Search for the cell housing the specified text and yield its (x, y) center coordinate. 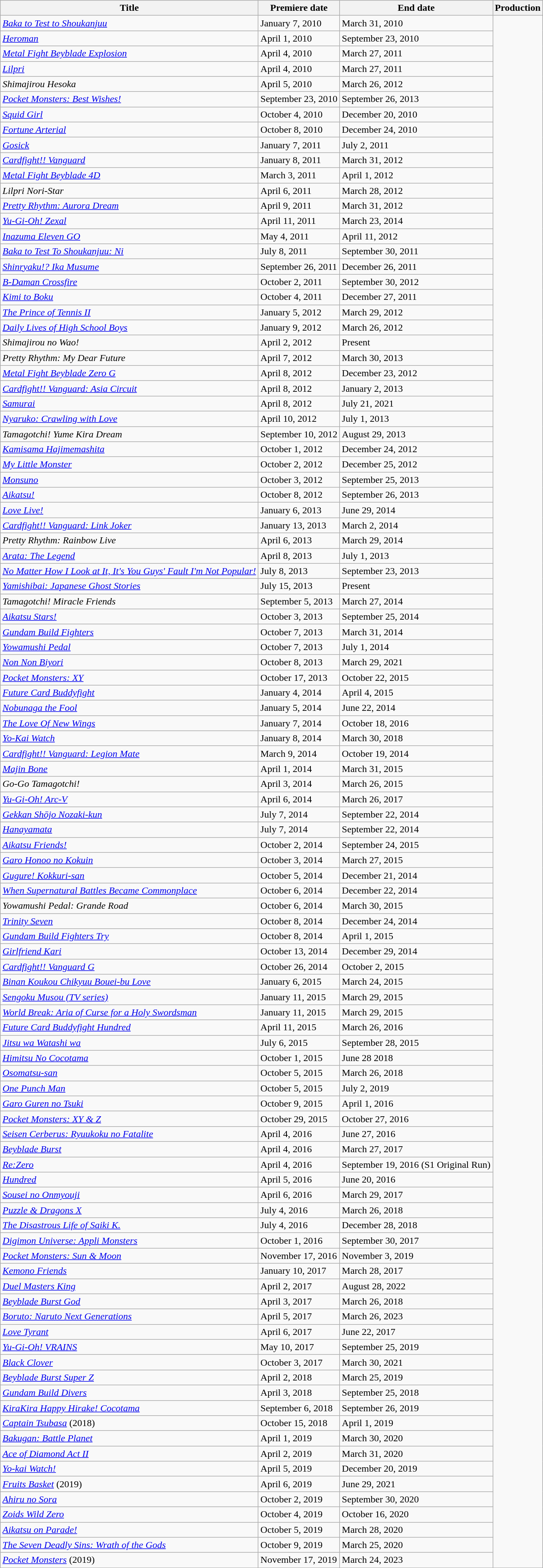
September 19, 2016 (S1 Original Run) (416, 1165)
October 2, 2019 (299, 1499)
Hanayamata (129, 830)
March 3, 2011 (299, 175)
December 23, 2012 (416, 373)
Kemono Friends (129, 1271)
Trinity Seven (129, 921)
April 2, 2017 (299, 1286)
Non Non Biyori (129, 662)
October 19, 2014 (416, 754)
World Break: Aria of Curse for a Holy Swordsman (129, 1012)
October 2, 2012 (299, 465)
March 27, 2015 (416, 860)
September 30, 2011 (416, 251)
October 4, 2019 (299, 1514)
March 29, 2014 (416, 541)
Garo Honoo no Kokuin (129, 860)
Zoids Wild Zero (129, 1514)
August 28, 2022 (416, 1286)
October 2, 2011 (299, 282)
Yamishibai: Japanese Ghost Stories (129, 586)
Himitsu No Cocotama (129, 1058)
March 9, 2014 (299, 754)
October 8, 2010 (299, 130)
June 28 2018 (416, 1058)
The Seven Deadly Sins: Wrath of the Gods (129, 1545)
October 22, 2015 (416, 678)
Tamagotchi! Yume Kira Dream (129, 434)
The Disastrous Life of Saiki K. (129, 1225)
July 8, 2013 (299, 571)
October 4, 2010 (299, 114)
September 26, 2011 (299, 267)
Arata: The Legend (129, 556)
My Little Monster (129, 465)
Pretty Rhythm: My Dear Future (129, 358)
July 6, 2015 (299, 1043)
B-Daman Crossfire (129, 282)
March 30, 2018 (416, 738)
March 26, 2017 (416, 799)
October 1, 2016 (299, 1241)
March 27, 2017 (416, 1149)
January 7, 2011 (299, 145)
Future Card Buddyfight (129, 693)
Baka to Test To Shoukanjuu: Ni (129, 251)
January 7, 2010 (299, 23)
Inazuma Eleven GO (129, 236)
September 25, 2018 (416, 1392)
Shinryaku!? Ika Musume (129, 267)
April 11, 2011 (299, 221)
September 10, 2012 (299, 434)
June 29, 2021 (416, 1484)
September 25, 2014 (416, 616)
Re:Zero (129, 1165)
Beyblade Burst Super Z (129, 1377)
Lilpri (129, 69)
April 2, 2018 (299, 1377)
Pocket Monsters: XY (129, 678)
December 20, 2010 (416, 114)
Cardfight!! Vanguard: Legion Mate (129, 754)
Gugure! Kokkuri-san (129, 875)
April 1, 2014 (299, 769)
Duel Masters King (129, 1286)
April 11, 2015 (299, 1027)
January 13, 2013 (299, 525)
March 31, 2015 (416, 769)
Production (518, 8)
Yo-Kai Watch (129, 738)
December 27, 2011 (416, 297)
March 27, 2014 (416, 601)
March 31, 2020 (416, 1454)
October 4, 2011 (299, 297)
Pretty Rhythm: Rainbow Live (129, 541)
October 9, 2019 (299, 1545)
December 21, 2014 (416, 875)
Love Live! (129, 510)
January 2, 2013 (416, 388)
March 30, 2020 (416, 1438)
September 28, 2015 (416, 1043)
April 6, 2014 (299, 799)
March 28, 2017 (416, 1271)
Beyblade Burst God (129, 1301)
December 24, 2012 (416, 449)
March 30, 2013 (416, 358)
January 10, 2017 (299, 1271)
December 24, 2014 (416, 921)
April 6, 2013 (299, 541)
Metal Fight Beyblade Explosion (129, 54)
Samurai (129, 403)
October 3, 2013 (299, 616)
December 20, 2019 (416, 1469)
Seisen Cerberus: Ryuukoku no Fatalite (129, 1134)
Cardfight!! Vanguard G (129, 967)
Fruits Basket (2019) (129, 1484)
March 30, 2015 (416, 906)
April 5, 2016 (299, 1180)
Nyaruko: Crawling with Love (129, 419)
Aikatsu on Parade! (129, 1530)
Squid Girl (129, 114)
March 29, 2021 (416, 662)
Nobunaga the Fool (129, 708)
April 5, 2010 (299, 84)
Puzzle & Dragons X (129, 1210)
Aikatsu Stars! (129, 616)
July 15, 2013 (299, 586)
October 3, 2012 (299, 480)
June 20, 2016 (416, 1180)
June 27, 2016 (416, 1134)
Bakugan: Battle Planet (129, 1438)
Cardfight!! Vanguard: Link Joker (129, 525)
March 28, 2020 (416, 1530)
Yowamushi Pedal (129, 647)
Hundred (129, 1180)
Shimajirou no Wao! (129, 343)
March 26, 2016 (416, 1027)
July 1, 2014 (416, 647)
September 26, 2019 (416, 1408)
March 2, 2014 (416, 525)
November 17, 2016 (299, 1256)
September 6, 2018 (299, 1408)
Kimi to Boku (129, 297)
No Matter How I Look at It, It's You Guys' Fault I'm Not Popular! (129, 571)
Yowamushi Pedal: Grande Road (129, 906)
Garo Guren no Tsuki (129, 1103)
March 25, 2019 (416, 1377)
June 22, 2014 (416, 708)
December 25, 2012 (416, 465)
July 2, 2011 (416, 145)
Boruto: Naruto Next Generations (129, 1317)
August 29, 2013 (416, 434)
Girlfriend Kari (129, 952)
October 2, 2014 (299, 845)
Gosick (129, 145)
October 5, 2014 (299, 875)
Pocket Monsters: Best Wishes! (129, 99)
April 1, 2015 (416, 936)
March 24, 2023 (416, 1560)
March 26, 2015 (416, 784)
Yu-Gi-Oh! Arc-V (129, 799)
December 29, 2014 (416, 952)
March 29, 2017 (416, 1195)
July 21, 2021 (416, 403)
Gundam Build Fighters (129, 632)
October 9, 2015 (299, 1103)
April 3, 2018 (299, 1392)
Binan Koukou Chikyuu Bouei-bu Love (129, 982)
September 30, 2020 (416, 1499)
Yu-Gi-Oh! VRAINS (129, 1347)
October 17, 2013 (299, 678)
April 2, 2012 (299, 343)
May 4, 2011 (299, 236)
Cardfight!! Vanguard: Asia Circuit (129, 388)
December 28, 2018 (416, 1225)
April 6, 2019 (299, 1484)
October 26, 2014 (299, 967)
End date (416, 8)
Kamisama Hajimemashita (129, 449)
April 3, 2017 (299, 1301)
November 3, 2019 (416, 1256)
October 15, 2018 (299, 1423)
May 10, 2017 (299, 1347)
Osomatsu-san (129, 1073)
Sengoku Musou (TV series) (129, 997)
Metal Fight Beyblade 4D (129, 175)
January 5, 2014 (299, 708)
October 18, 2016 (416, 723)
April 11, 2012 (416, 236)
January 5, 2012 (299, 312)
December 24, 2010 (416, 130)
Yu-Gi-Oh! Zexal (129, 221)
Heroman (129, 38)
October 1, 2015 (299, 1058)
October 8, 2013 (299, 662)
October 13, 2014 (299, 952)
June 22, 2017 (416, 1332)
April 9, 2011 (299, 206)
January 8, 2014 (299, 738)
January 9, 2012 (299, 327)
April 1, 2012 (416, 175)
March 31, 2010 (416, 23)
April 4, 2015 (416, 693)
Captain Tsubasa (2018) (129, 1423)
March 30, 2021 (416, 1362)
March 29, 2012 (416, 312)
Gundam Build Fighters Try (129, 936)
January 4, 2014 (299, 693)
April 1, 2016 (416, 1103)
Premiere date (299, 8)
Love Tyrant (129, 1332)
March 25, 2020 (416, 1545)
Beyblade Burst (129, 1149)
January 6, 2013 (299, 510)
April 5, 2017 (299, 1317)
Sousei no Onmyouji (129, 1195)
One Punch Man (129, 1088)
Pocket Monsters (2019) (129, 1560)
Gekkan Shōjo Nozaki-kun (129, 814)
Majin Bone (129, 769)
Pocket Monsters: Sun & Moon (129, 1256)
Aikatsu Friends! (129, 845)
Aikatsu! (129, 495)
October 3, 2014 (299, 860)
March 31, 2014 (416, 632)
Monsuno (129, 480)
Gundam Build Divers (129, 1392)
Fortune Arterial (129, 130)
October 27, 2016 (416, 1119)
October 29, 2015 (299, 1119)
When Supernatural Battles Became Commonplace (129, 890)
Cardfight!! Vanguard (129, 160)
November 17, 2019 (299, 1560)
Tamagotchi! Miracle Friends (129, 601)
October 8, 2012 (299, 495)
April 7, 2012 (299, 358)
October 16, 2020 (416, 1514)
January 8, 2011 (299, 160)
June 29, 2014 (416, 510)
Go-Go Tamagotchi! (129, 784)
October 2, 2015 (416, 967)
Yo-kai Watch! (129, 1469)
September 30, 2017 (416, 1241)
December 22, 2014 (416, 890)
September 23, 2013 (416, 571)
April 6, 2011 (299, 191)
April 6, 2016 (299, 1195)
Daily Lives of High School Boys (129, 327)
April 10, 2012 (299, 419)
September 24, 2015 (416, 845)
The Love Of New Wings (129, 723)
September 25, 2019 (416, 1347)
March 24, 2015 (416, 982)
Title (129, 8)
Metal Fight Beyblade Zero G (129, 373)
April 8, 2013 (299, 556)
April 5, 2019 (299, 1469)
September 30, 2012 (416, 282)
March 26, 2023 (416, 1317)
April 3, 2014 (299, 784)
September 5, 2013 (299, 601)
April 6, 2017 (299, 1332)
April 2, 2019 (299, 1454)
Digimon Universe: Appli Monsters (129, 1241)
July 8, 2011 (299, 251)
January 7, 2014 (299, 723)
October 5, 2019 (299, 1530)
March 23, 2014 (416, 221)
July 2, 2019 (416, 1088)
Shimajirou Hesoka (129, 84)
Lilpri Nori-Star (129, 191)
October 1, 2012 (299, 449)
October 3, 2017 (299, 1362)
December 26, 2011 (416, 267)
Ace of Diamond Act II (129, 1454)
Pocket Monsters: XY & Z (129, 1119)
The Prince of Tennis II (129, 312)
April 1, 2010 (299, 38)
Pretty Rhythm: Aurora Dream (129, 206)
March 28, 2012 (416, 191)
KiraKira Happy Hirake! Cocotama (129, 1408)
September 25, 2013 (416, 480)
Ahiru no Sora (129, 1499)
Baka to Test to Shoukanjuu (129, 23)
Black Clover (129, 1362)
January 6, 2015 (299, 982)
Jitsu wa Watashi wa (129, 1043)
Future Card Buddyfight Hundred (129, 1027)
